Find where the given text appears and provide that cell's center as (X, Y) coordinate. 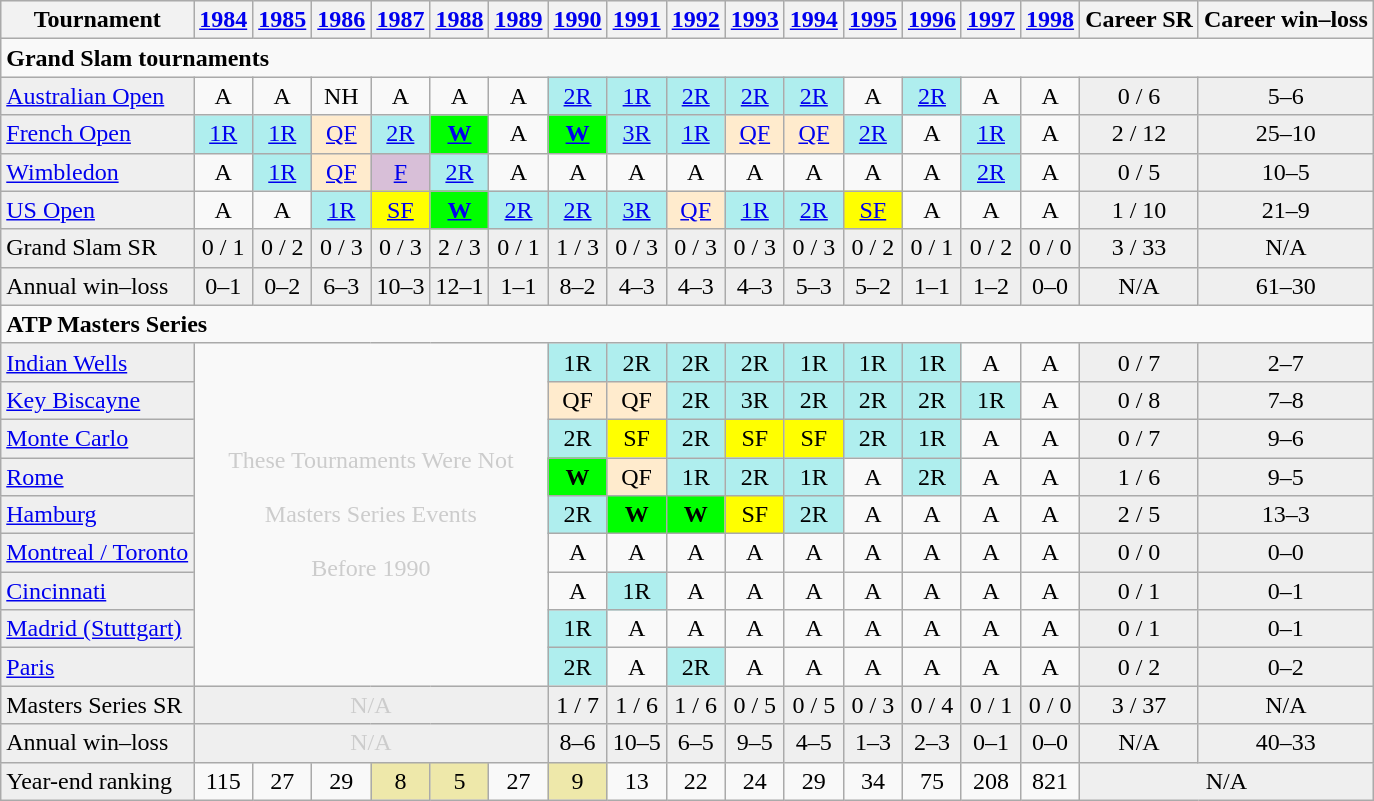
8 (400, 781)
Madrid (Stuttgart) (98, 629)
25–10 (1286, 134)
1986 (342, 20)
5 (460, 781)
1987 (400, 20)
1991 (636, 20)
13–3 (1286, 515)
1 / 7 (578, 705)
1–3 (872, 743)
5–6 (1286, 96)
5–3 (814, 286)
6–5 (696, 743)
2 / 12 (1140, 134)
9 (578, 781)
Cincinnati (98, 591)
75 (932, 781)
7–8 (1286, 400)
NH (342, 96)
1–2 (990, 286)
Paris (98, 667)
5–2 (872, 286)
34 (872, 781)
1985 (282, 20)
24 (754, 781)
Monte Carlo (98, 438)
Grand Slam tournaments (688, 58)
10–3 (400, 286)
1995 (872, 20)
1993 (754, 20)
1997 (990, 20)
Grand Slam SR (98, 248)
2 / 5 (1140, 515)
F (400, 172)
2–3 (932, 743)
Career win–loss (1286, 20)
3 / 37 (1140, 705)
Australian Open (98, 96)
1 / 3 (578, 248)
Hamburg (98, 515)
1984 (224, 20)
1990 (578, 20)
0 / 4 (932, 705)
208 (990, 781)
2–7 (1286, 362)
8–2 (578, 286)
Key Biscayne (98, 400)
40–33 (1286, 743)
Montreal / Toronto (98, 553)
3 / 33 (1140, 248)
These Tournaments Were NotMasters Series EventsBefore 1990 (371, 514)
1992 (696, 20)
1996 (932, 20)
1 / 10 (1140, 210)
US Open (98, 210)
9–6 (1286, 438)
Wimbledon (98, 172)
French Open (98, 134)
12–1 (460, 286)
Career SR (1140, 20)
0 / 6 (1140, 96)
Tournament (98, 20)
1994 (814, 20)
1988 (460, 20)
22 (696, 781)
21–9 (1286, 210)
6–3 (342, 286)
Rome (98, 477)
Year-end ranking (98, 781)
115 (224, 781)
4–5 (814, 743)
2 / 3 (460, 248)
13 (636, 781)
Masters Series SR (98, 705)
1998 (1050, 20)
61–30 (1286, 286)
0 / 8 (1140, 400)
1989 (518, 20)
Indian Wells (98, 362)
821 (1050, 781)
8–6 (578, 743)
ATP Masters Series (688, 324)
